Scan for the cell matching the given text and deliver its [x, y] coordinate at center. 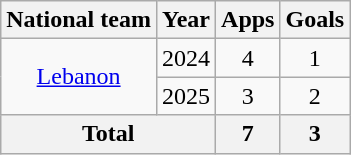
Apps [248, 20]
2 [315, 96]
1 [315, 58]
2025 [186, 96]
Lebanon [79, 77]
2024 [186, 58]
Total [108, 134]
4 [248, 58]
7 [248, 134]
Year [186, 20]
Goals [315, 20]
National team [79, 20]
